Extract the (X, Y) coordinate from the center of the cell holding the provided text.  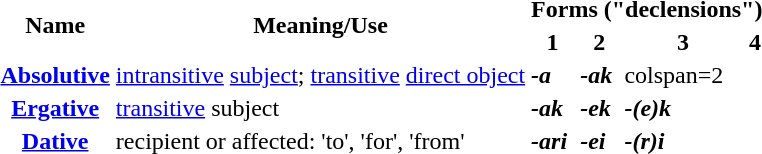
-a (553, 75)
1 (553, 42)
transitive subject (320, 108)
colspan=2 (683, 75)
intransitive subject; transitive direct object (320, 75)
-ek (600, 108)
2 (600, 42)
3 (683, 42)
